For the text-containing cell, return its midpoint in [x, y] coordinate format. 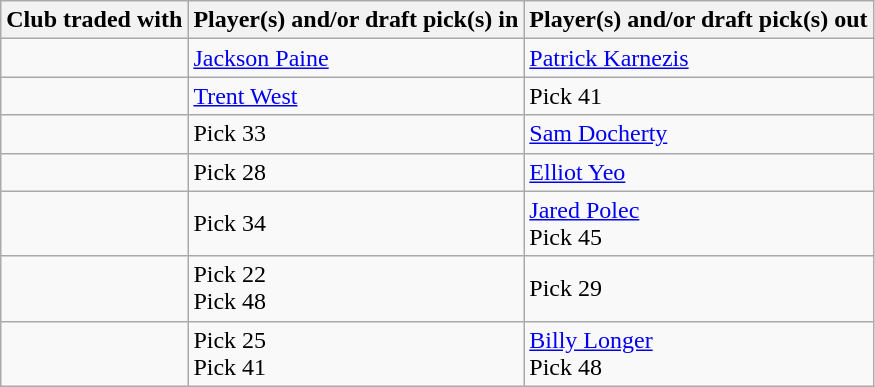
Player(s) and/or draft pick(s) out [698, 20]
Billy LongerPick 48 [698, 354]
Patrick Karnezis [698, 58]
Pick 34 [356, 224]
Jared PolecPick 45 [698, 224]
Pick 41 [698, 96]
Jackson Paine [356, 58]
Sam Docherty [698, 134]
Pick 28 [356, 172]
Trent West [356, 96]
Pick 22Pick 48 [356, 288]
Club traded with [94, 20]
Player(s) and/or draft pick(s) in [356, 20]
Pick 33 [356, 134]
Elliot Yeo [698, 172]
Pick 25Pick 41 [356, 354]
Pick 29 [698, 288]
